Capture the cell that displays the provided text and extract its [X, Y] central coordinate. 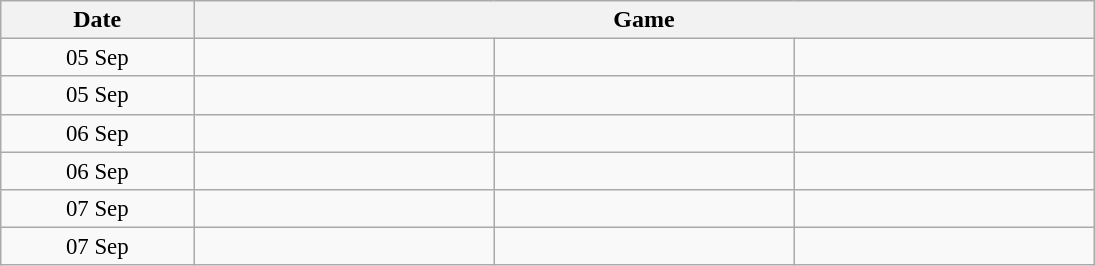
Game [644, 20]
Date [98, 20]
